Locate the cell with the specified text and output its (X, Y) center coordinate. 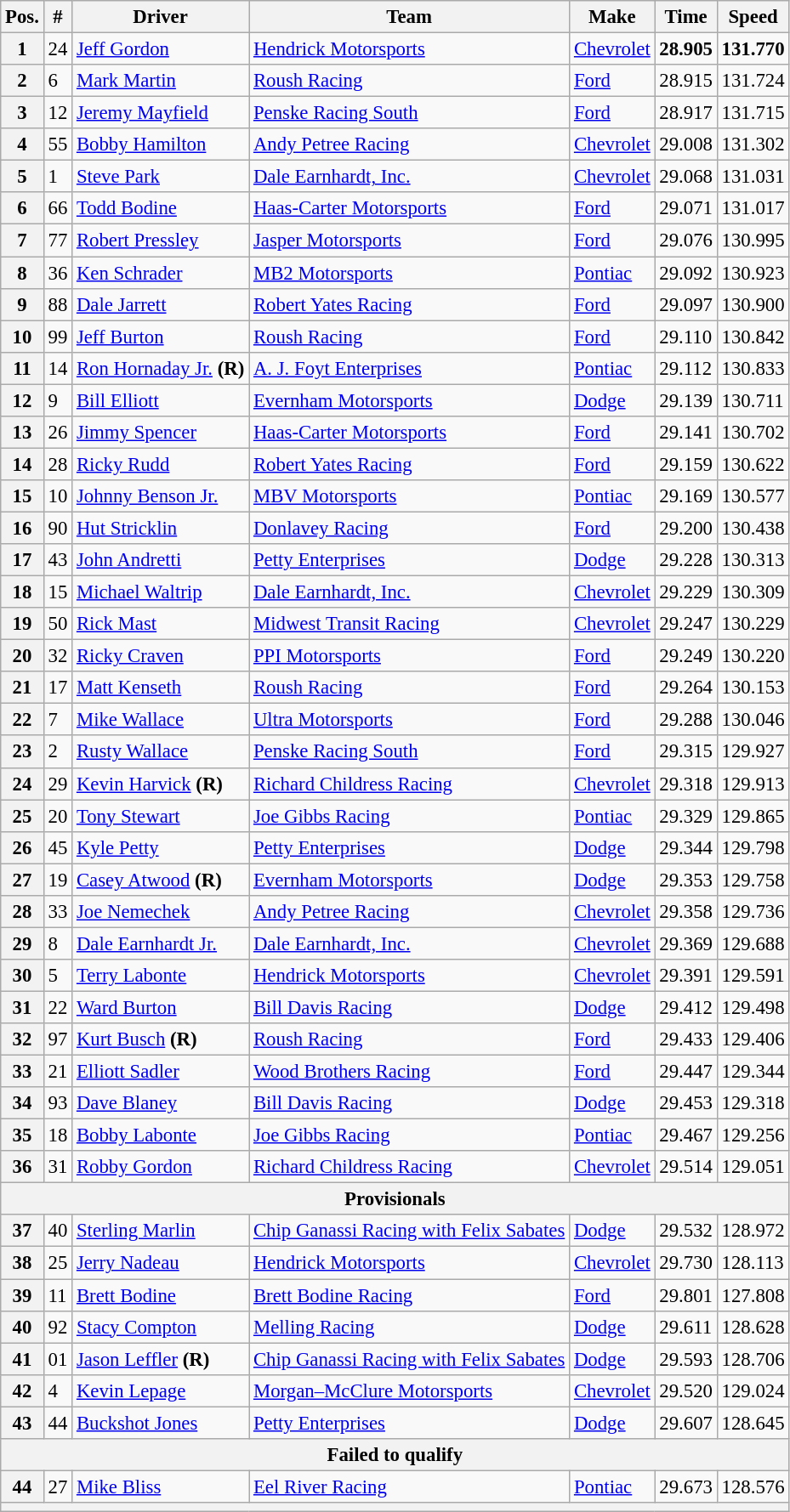
130.153 (753, 688)
29.593 (685, 1359)
Melling Racing (410, 1327)
130.438 (753, 528)
Stacy Compton (161, 1327)
129.051 (753, 1167)
Brett Bodine Racing (410, 1295)
29.353 (685, 880)
Jeremy Mayfield (161, 113)
Failed to qualify (395, 1455)
PPI Motorsports (410, 656)
Eel River Racing (410, 1487)
29.514 (685, 1167)
Jason Leffler (R) (161, 1359)
128.645 (753, 1423)
29.076 (685, 241)
29.532 (685, 1232)
97 (58, 1039)
130.046 (753, 720)
Matt Kenseth (161, 688)
130.229 (753, 624)
129.758 (753, 880)
131.031 (753, 177)
3 (22, 113)
131.724 (753, 81)
Ward Burton (161, 1007)
130.702 (753, 433)
John Andretti (161, 560)
23 (22, 752)
13 (22, 433)
Kyle Petty (161, 847)
34 (22, 1103)
Kevin Harvick (R) (161, 784)
129.736 (753, 912)
66 (58, 208)
35 (22, 1135)
29.200 (685, 528)
Joe Nemechek (161, 912)
16 (22, 528)
128.972 (753, 1232)
128.113 (753, 1263)
Terry Labonte (161, 976)
Team (410, 17)
Provisionals (395, 1199)
29.092 (685, 273)
29.264 (685, 688)
131.770 (753, 49)
130.711 (753, 400)
42 (22, 1390)
55 (58, 144)
38 (22, 1263)
129.024 (753, 1390)
Mike Bliss (161, 1487)
128.628 (753, 1327)
29.068 (685, 177)
45 (58, 847)
129.591 (753, 976)
77 (58, 241)
29.159 (685, 464)
29.329 (685, 816)
29.249 (685, 656)
41 (22, 1359)
Michael Waltrip (161, 592)
50 (58, 624)
Time (685, 17)
Hut Stricklin (161, 528)
Dale Earnhardt Jr. (161, 943)
Morgan–McClure Motorsports (410, 1390)
Jeff Gordon (161, 49)
Ricky Rudd (161, 464)
130.313 (753, 560)
Jasper Motorsports (410, 241)
29.110 (685, 337)
Donlavey Racing (410, 528)
Jeff Burton (161, 337)
Dale Jarrett (161, 304)
29.229 (685, 592)
MB2 Motorsports (410, 273)
Robby Gordon (161, 1167)
Johnny Benson Jr. (161, 496)
29.315 (685, 752)
129.865 (753, 816)
29.673 (685, 1487)
129.406 (753, 1039)
129.688 (753, 943)
129.256 (753, 1135)
Make (612, 17)
99 (58, 337)
Steve Park (161, 177)
29.247 (685, 624)
Ricky Craven (161, 656)
Mike Wallace (161, 720)
Robert Pressley (161, 241)
Casey Atwood (R) (161, 880)
A. J. Foyt Enterprises (410, 368)
130.842 (753, 337)
90 (58, 528)
129.913 (753, 784)
29.344 (685, 847)
129.498 (753, 1007)
Ken Schrader (161, 273)
29.412 (685, 1007)
# (58, 17)
129.798 (753, 847)
29.433 (685, 1039)
29.139 (685, 400)
131.017 (753, 208)
130.577 (753, 496)
Driver (161, 17)
Rusty Wallace (161, 752)
29.288 (685, 720)
Pos. (22, 17)
130.995 (753, 241)
29.467 (685, 1135)
129.927 (753, 752)
Bobby Hamilton (161, 144)
29.607 (685, 1423)
29.391 (685, 976)
131.302 (753, 144)
Rick Mast (161, 624)
29.611 (685, 1327)
29.520 (685, 1390)
29.008 (685, 144)
Bill Elliott (161, 400)
Jerry Nadeau (161, 1263)
93 (58, 1103)
128.706 (753, 1359)
130.900 (753, 304)
Bobby Labonte (161, 1135)
29.228 (685, 560)
Ultra Motorsports (410, 720)
Brett Bodine (161, 1295)
Sterling Marlin (161, 1232)
Wood Brothers Racing (410, 1072)
92 (58, 1327)
Elliott Sadler (161, 1072)
Jimmy Spencer (161, 433)
Ron Hornaday Jr. (R) (161, 368)
Speed (753, 17)
Mark Martin (161, 81)
29.112 (685, 368)
01 (58, 1359)
28.905 (685, 49)
28.915 (685, 81)
130.309 (753, 592)
130.622 (753, 464)
29.097 (685, 304)
29.169 (685, 496)
29.730 (685, 1263)
29.453 (685, 1103)
Midwest Transit Racing (410, 624)
29.447 (685, 1072)
130.923 (753, 273)
28.917 (685, 113)
129.318 (753, 1103)
Kurt Busch (R) (161, 1039)
37 (22, 1232)
30 (22, 976)
127.808 (753, 1295)
29.318 (685, 784)
Dave Blaney (161, 1103)
Buckshot Jones (161, 1423)
29.141 (685, 433)
131.715 (753, 113)
Tony Stewart (161, 816)
129.344 (753, 1072)
130.833 (753, 368)
29.071 (685, 208)
39 (22, 1295)
29.369 (685, 943)
Kevin Lepage (161, 1390)
29.801 (685, 1295)
128.576 (753, 1487)
Todd Bodine (161, 208)
130.220 (753, 656)
88 (58, 304)
29.358 (685, 912)
MBV Motorsports (410, 496)
